Identify which cell holds the provided text, then report its (x, y) central coordinate. 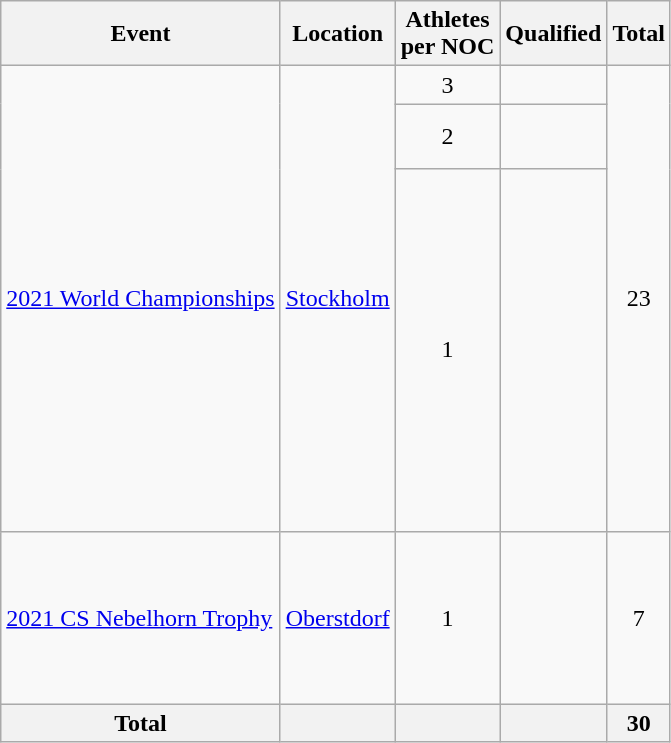
30 (639, 723)
3 (448, 85)
2 (448, 136)
Location (338, 34)
Qualified (554, 34)
Stockholm (338, 298)
23 (639, 298)
7 (639, 618)
2021 World Championships (140, 298)
2021 CS Nebelhorn Trophy (140, 618)
Oberstdorf (338, 618)
Athletes per NOC (448, 34)
Event (140, 34)
